Return [x, y] of the center of cell containing provided text 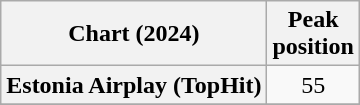
55 [313, 85]
Chart (2024) [134, 34]
Estonia Airplay (TopHit) [134, 85]
Peakposition [313, 34]
